From the cell containing the given text, extract its center point as (x, y) coordinate. 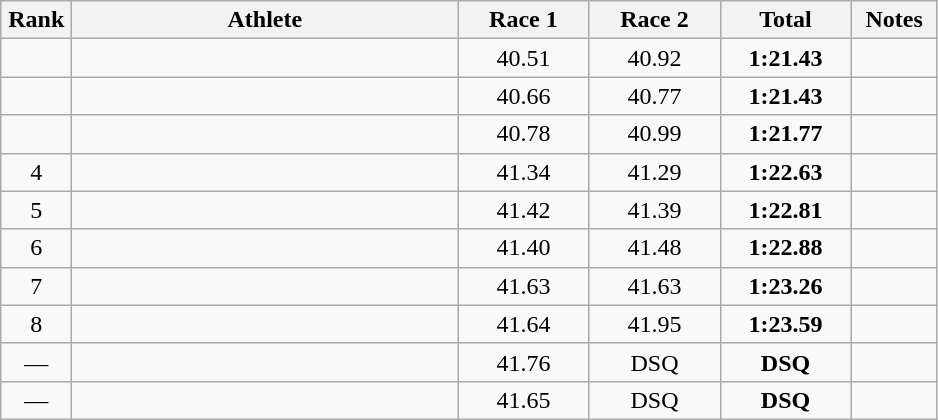
41.65 (524, 400)
41.34 (524, 172)
Athlete (265, 20)
40.92 (654, 58)
40.78 (524, 134)
7 (36, 286)
8 (36, 324)
41.39 (654, 210)
41.40 (524, 248)
41.64 (524, 324)
6 (36, 248)
41.76 (524, 362)
41.48 (654, 248)
41.29 (654, 172)
1:23.26 (786, 286)
40.77 (654, 96)
4 (36, 172)
1:22.81 (786, 210)
1:22.88 (786, 248)
1:23.59 (786, 324)
1:22.63 (786, 172)
Notes (894, 20)
41.42 (524, 210)
Rank (36, 20)
Race 1 (524, 20)
41.95 (654, 324)
Total (786, 20)
40.66 (524, 96)
Race 2 (654, 20)
40.99 (654, 134)
40.51 (524, 58)
1:21.77 (786, 134)
5 (36, 210)
